Return (X, Y) of the center of cell containing provided text 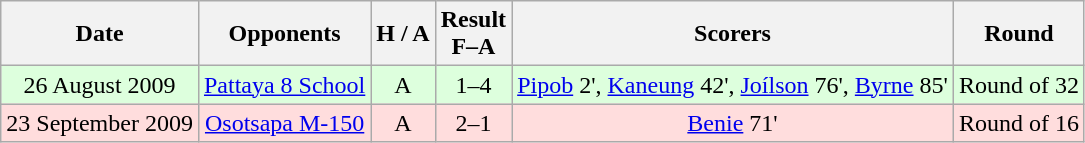
Round of 32 (1018, 85)
H / A (403, 34)
Benie 71' (733, 123)
2–1 (473, 123)
26 August 2009 (100, 85)
Pipob 2', Kaneung 42', Joílson 76', Byrne 85' (733, 85)
1–4 (473, 85)
Scorers (733, 34)
Osotsapa M-150 (284, 123)
Date (100, 34)
ResultF–A (473, 34)
Pattaya 8 School (284, 85)
Round of 16 (1018, 123)
Opponents (284, 34)
23 September 2009 (100, 123)
Round (1018, 34)
